Return (X, Y) of the center of cell containing provided text 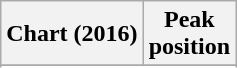
Peakposition (189, 34)
Chart (2016) (72, 34)
